Search for the cell housing the specified text and yield its [x, y] center coordinate. 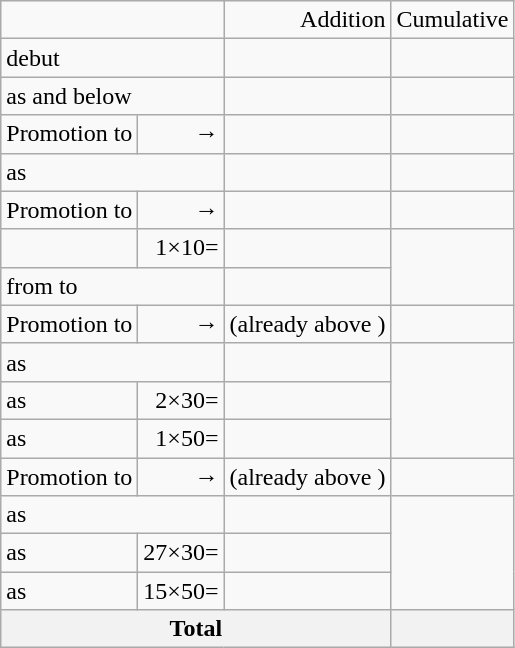
2×30= [181, 400]
15×50= [181, 591]
1×50= [181, 438]
1×10= [181, 248]
debut [112, 58]
Addition [308, 20]
27×30= [181, 553]
Cumulative [452, 20]
Total [196, 629]
from to [112, 286]
as and below [112, 96]
